From the cell containing the given text, extract its center point as [x, y] coordinate. 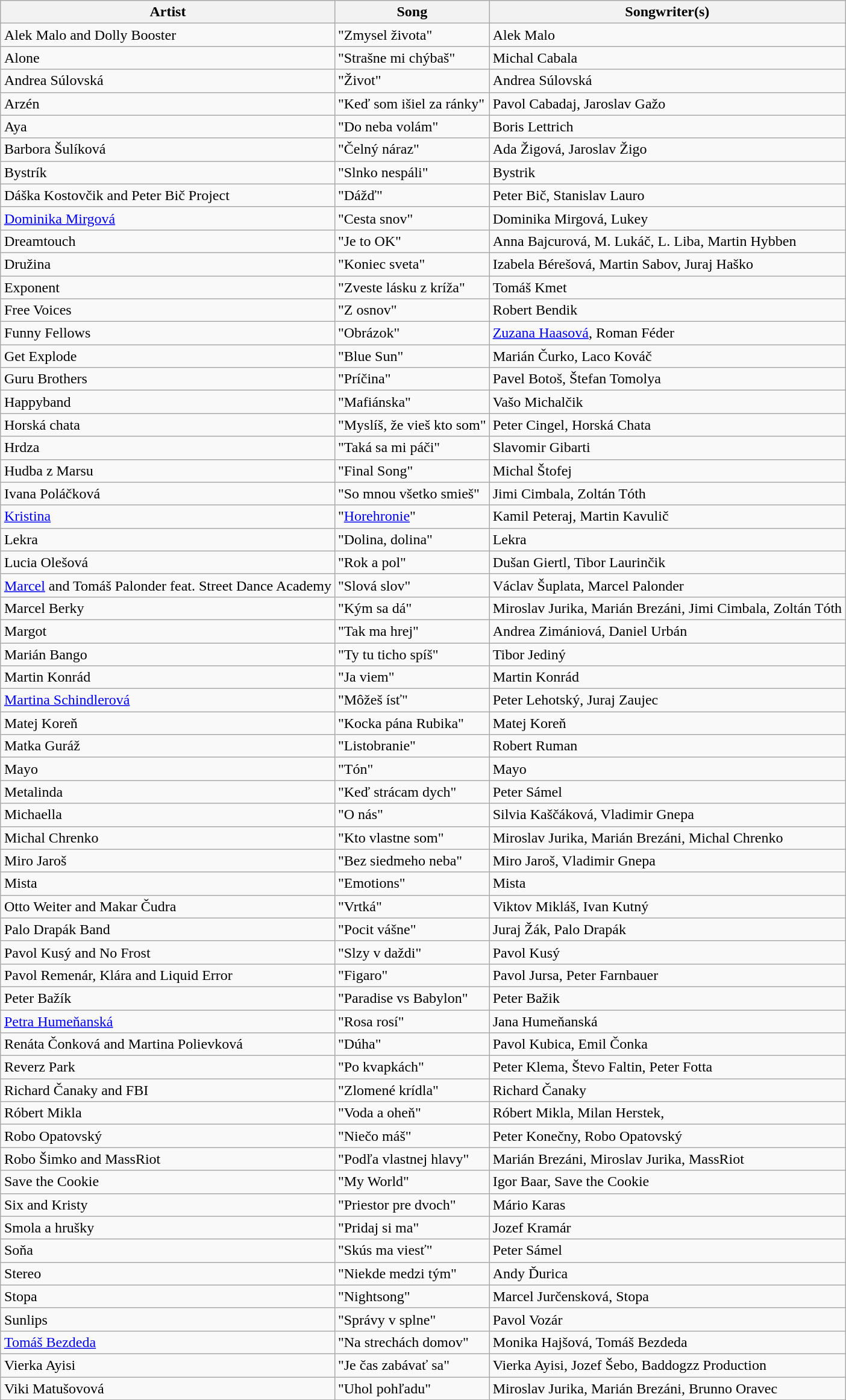
Pavel Botoš, Štefan Tomolya [668, 379]
Izabela Bérešová, Martin Sabov, Juraj Haško [668, 264]
"Skús ma viesť" [412, 1251]
"Zveste lásku z kríža" [412, 287]
Dominika Mirgová, Lukey [668, 218]
Songwriter(s) [668, 12]
"Správy v splne" [412, 1319]
Hudba z Marsu [168, 471]
Guru Brothers [168, 379]
Zuzana Haasová, Roman Féder [668, 333]
Kristina [168, 516]
Soňa [168, 1251]
Tomáš Bezdeda [168, 1342]
"Obrázok" [412, 333]
Michal Cabala [668, 58]
"Slnko nespáli" [412, 172]
"Môžeš ísť" [412, 700]
"Vrtká" [412, 906]
"Rosa rosí" [412, 1022]
Renáta Čonková and Martina Polievková [168, 1044]
"Nightsong" [412, 1296]
"Pridaj si ma" [412, 1228]
Mário Karas [668, 1205]
"My World" [412, 1182]
Arzén [168, 104]
Miro Jaroš [168, 861]
Save the Cookie [168, 1182]
"Final Song" [412, 471]
Pavol Jursa, Peter Farnbauer [668, 975]
Miro Jaroš, Vladimir Gnepa [668, 861]
Peter Bič, Stanislav Lauro [668, 195]
"Paradise vs Babylon" [412, 998]
"Na strechách domov" [412, 1342]
Tomáš Kmet [668, 287]
Dušan Giertl, Tibor Laurinčik [668, 562]
Dominika Mirgová [168, 218]
Marcel Jurčensková, Stopa [668, 1296]
"Z osnov" [412, 310]
Get Explode [168, 356]
"Dúha" [412, 1044]
"Je to OK" [412, 241]
Marián Čurko, Laco Kováč [668, 356]
"Slová slov" [412, 585]
Marcel and Tomáš Palonder feat. Street Dance Academy [168, 585]
Andrea Zimániová, Daniel Urbán [668, 631]
Richard Čanaky and FBI [168, 1090]
Hrdza [168, 448]
"Bez siedmeho neba" [412, 861]
Juraj Žák, Palo Drapák [668, 929]
Silvia Kaščáková, Vladimir Gnepa [668, 815]
"Priestor pre dvoch" [412, 1205]
Monika Hajšová, Tomáš Bezdeda [668, 1342]
"Tak ma hrej" [412, 631]
Bystrik [668, 172]
"Je čas zabávať sa" [412, 1365]
"Koniec sveta" [412, 264]
Vierka Ayisi [168, 1365]
Bystrík [168, 172]
"Strašne mi chýbaš" [412, 58]
Metalinda [168, 792]
Dreamtouch [168, 241]
Martina Schindlerová [168, 700]
Peter Bažik [668, 998]
"Zmysel života" [412, 35]
Družina [168, 264]
Exponent [168, 287]
Robo Opatovský [168, 1136]
Igor Baar, Save the Cookie [668, 1182]
"Do neba volám" [412, 127]
Happyband [168, 402]
"Dážď" [412, 195]
Pavol Kusý and No Frost [168, 952]
Robert Bendik [668, 310]
Robo Šimko and MassRiot [168, 1159]
"Niekde medzi tým" [412, 1273]
Boris Lettrich [668, 127]
"Taká sa mi páči" [412, 448]
Jozef Kramár [668, 1228]
Dáška Kostovčik and Peter Bič Project [168, 195]
"Ty tu ticho spíš" [412, 654]
"O nás" [412, 815]
Alek Malo and Dolly Booster [168, 35]
Smola a hrušky [168, 1228]
Palo Drapák Band [168, 929]
Pavol Cabadaj, Jaroslav Gažo [668, 104]
"Kým sa dá" [412, 608]
"Rok a pol" [412, 562]
Viktov Mikláš, Ivan Kutný [668, 906]
Vašo Michalčik [668, 402]
Petra Humeňanská [168, 1022]
"Tón" [412, 769]
Margot [168, 631]
Tibor Jediný [668, 654]
Reverz Park [168, 1067]
"Slzy v daždi" [412, 952]
Peter Bažík [168, 998]
Jimi Cimbala, Zoltán Tóth [668, 494]
"Kocka pána Rubika" [412, 723]
Slavomir Gibarti [668, 448]
Anna Bajcurová, M. Lukáč, L. Liba, Martin Hybben [668, 241]
Peter Cingel, Horská Chata [668, 425]
Ada Žigová, Jaroslav Žigo [668, 149]
Six and Kristy [168, 1205]
"Emotions" [412, 884]
"Život" [412, 81]
Peter Lehotský, Juraj Zaujec [668, 700]
Viki Matušovová [168, 1388]
Aya [168, 127]
Song [412, 12]
Pavol Kubica, Emil Čonka [668, 1044]
Pavol Remenár, Klára and Liquid Error [168, 975]
Michal Chrenko [168, 838]
Marián Brezáni, Miroslav Jurika, MassRiot [668, 1159]
"Mafiánska" [412, 402]
"Príčina" [412, 379]
Otto Weiter and Makar Čudra [168, 906]
Miroslav Jurika, Marián Brezáni, Brunno Oravec [668, 1388]
Róbert Mikla [168, 1113]
Richard Čanaky [668, 1090]
Stopa [168, 1296]
Vierka Ayisi, Jozef Šebo, Baddogzz Production [668, 1365]
Kamil Peteraj, Martin Kavulič [668, 516]
Michaella [168, 815]
Peter Konečny, Robo Opatovský [668, 1136]
"Myslíš, že vieš kto som" [412, 425]
Miroslav Jurika, Marián Brezáni, Jimi Cimbala, Zoltán Tóth [668, 608]
Alek Malo [668, 35]
Alone [168, 58]
Ivana Poláčková [168, 494]
"Horehronie" [412, 516]
"Pocit vášne" [412, 929]
"Cesta snov" [412, 218]
"Keď som išiel za ránky" [412, 104]
"Kto vlastne som" [412, 838]
"Zlomené krídla" [412, 1090]
"Podľa vlastnej hlavy" [412, 1159]
"Listobranie" [412, 746]
Václav Šuplata, Marcel Palonder [668, 585]
Sunlips [168, 1319]
Horská chata [168, 425]
Artist [168, 12]
Miroslav Jurika, Marián Brezáni, Michal Chrenko [668, 838]
"Čelný náraz" [412, 149]
Róbert Mikla, Milan Herstek, [668, 1113]
"Po kvapkách" [412, 1067]
Jana Humeňanská [668, 1022]
Lucia Olešová [168, 562]
"Ja viem" [412, 677]
"Uhol pohľadu" [412, 1388]
Marián Bango [168, 654]
Funny Fellows [168, 333]
"Niečo máš" [412, 1136]
Pavol Kusý [668, 952]
"So mnou všetko smieš" [412, 494]
Matka Guráž [168, 746]
Robert Ruman [668, 746]
Peter Klema, Števo Faltin, Peter Fotta [668, 1067]
"Dolina, dolina" [412, 539]
"Blue Sun" [412, 356]
Marcel Berky [168, 608]
Free Voices [168, 310]
Barbora Šulíková [168, 149]
"Voda a oheň" [412, 1113]
Andy Ďurica [668, 1273]
"Figaro" [412, 975]
Pavol Vozár [668, 1319]
Stereo [168, 1273]
Michal Štofej [668, 471]
"Keď strácam dych" [412, 792]
